Determine the [x, y] coordinate at the center of the cell enclosing the given text.  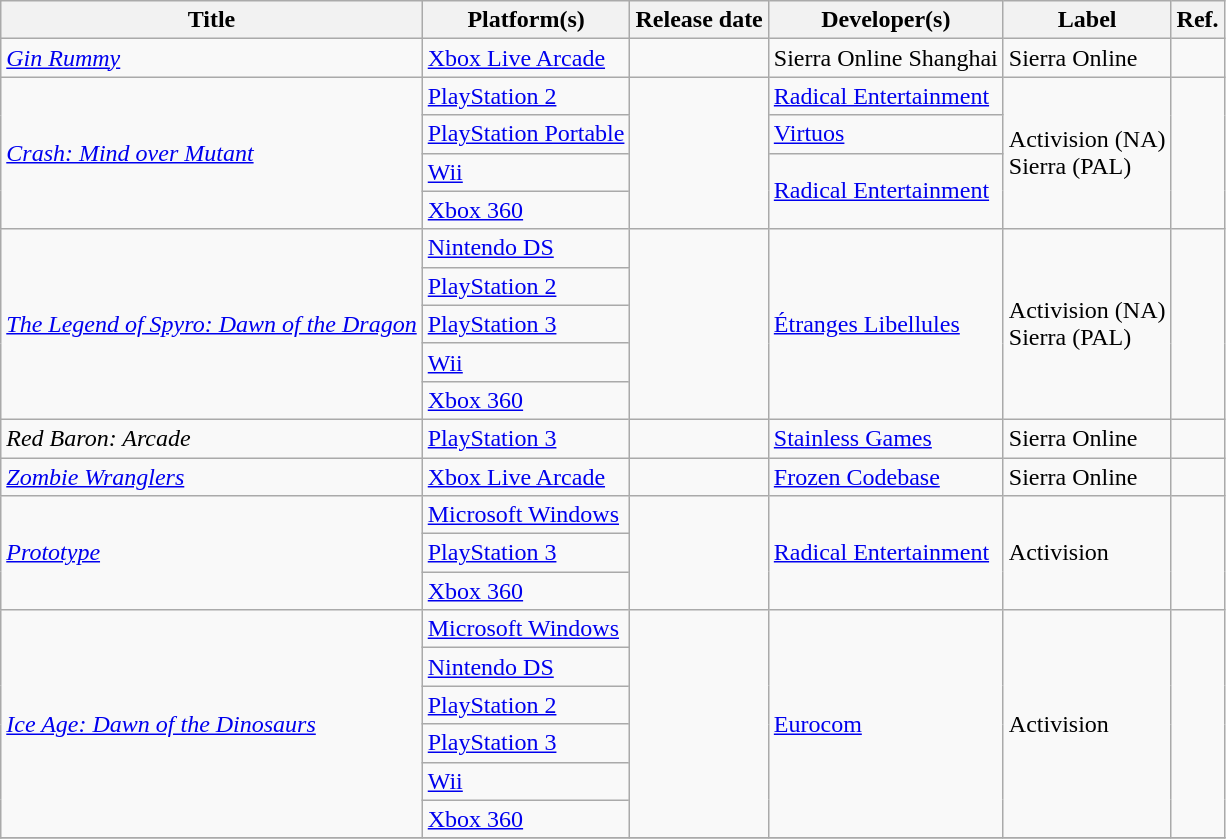
Gin Rummy [212, 58]
Title [212, 20]
Platform(s) [526, 20]
The Legend of Spyro: Dawn of the Dragon [212, 324]
Release date [699, 20]
Red Baron: Arcade [212, 438]
Sierra Online Shanghai [886, 58]
Stainless Games [886, 438]
Eurocom [886, 724]
Label [1087, 20]
Étranges Libellules [886, 324]
Developer(s) [886, 20]
Ref. [1198, 20]
Zombie Wranglers [212, 477]
Virtuos [886, 134]
Ice Age: Dawn of the Dinosaurs [212, 724]
Crash: Mind over Mutant [212, 153]
Frozen Codebase [886, 477]
Prototype [212, 553]
PlayStation Portable [526, 134]
